Return [x, y] of the center of cell containing provided text 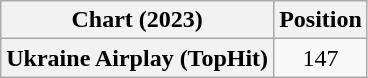
147 [321, 58]
Position [321, 20]
Chart (2023) [138, 20]
Ukraine Airplay (TopHit) [138, 58]
